Find where the given text appears and provide that cell's center as [X, Y] coordinate. 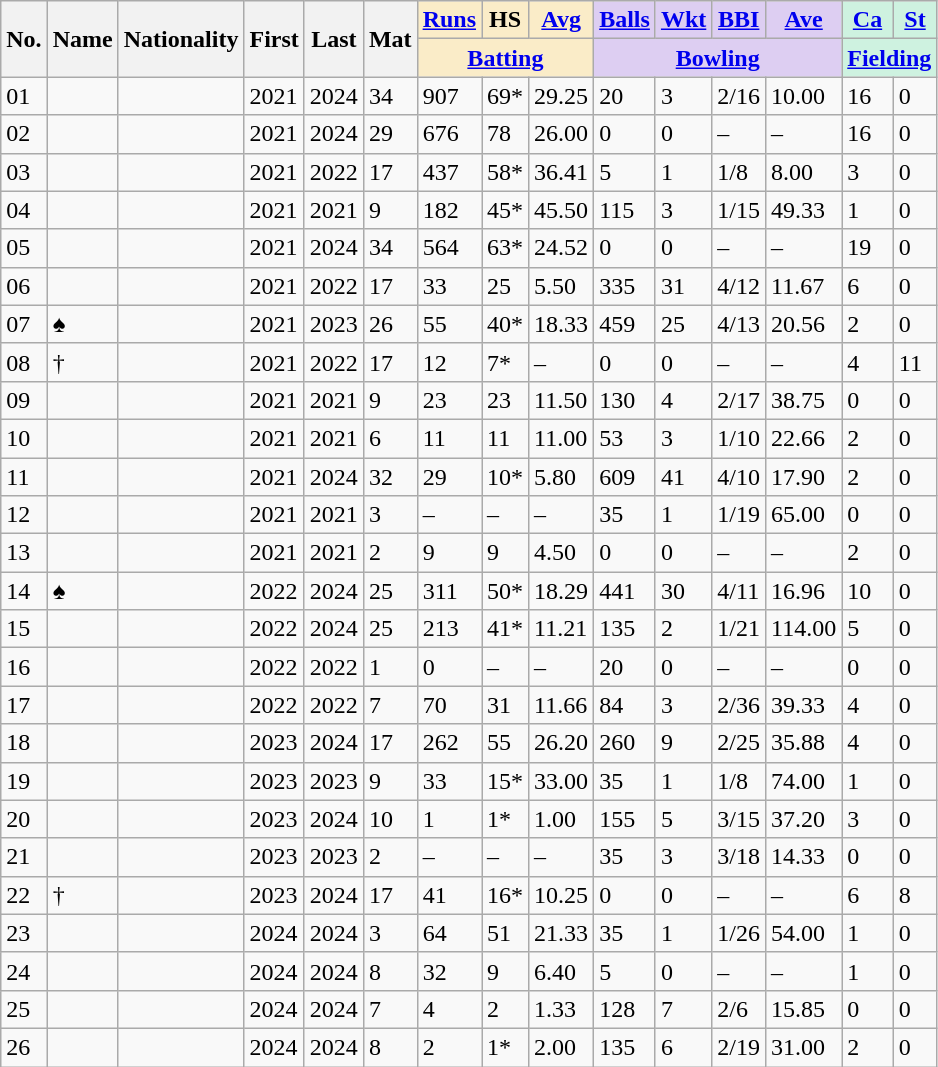
564 [449, 248]
130 [625, 400]
15.85 [804, 1009]
2/19 [739, 1047]
1.00 [562, 819]
16* [506, 895]
84 [625, 705]
14.33 [804, 857]
54.00 [804, 933]
14 [24, 591]
31.00 [804, 1047]
Batting [506, 58]
BBI [739, 20]
11.21 [562, 629]
10.25 [562, 895]
1/15 [739, 210]
30 [683, 591]
41* [506, 629]
Balls [625, 20]
26.20 [562, 743]
First [274, 39]
11.00 [562, 438]
16.96 [804, 591]
18 [24, 743]
1/10 [739, 438]
50* [506, 591]
3/15 [739, 819]
65.00 [804, 515]
15 [24, 629]
155 [625, 819]
459 [625, 324]
2/6 [739, 1009]
07 [24, 324]
2/17 [739, 400]
10.00 [804, 96]
45* [506, 210]
17.90 [804, 477]
7* [506, 362]
Wkt [683, 20]
18.29 [562, 591]
11.66 [562, 705]
36.41 [562, 172]
Last [334, 39]
4/11 [739, 591]
33.00 [562, 781]
24.52 [562, 248]
6.40 [562, 971]
78 [506, 134]
2/36 [739, 705]
115 [625, 210]
06 [24, 286]
03 [24, 172]
2.00 [562, 1047]
335 [625, 286]
3/18 [739, 857]
53 [625, 438]
45.50 [562, 210]
St [915, 20]
Ave [804, 20]
63* [506, 248]
39.33 [804, 705]
4/10 [739, 477]
09 [24, 400]
8.00 [804, 172]
38.75 [804, 400]
4.50 [562, 553]
441 [625, 591]
26.00 [562, 134]
5.50 [562, 286]
1/21 [739, 629]
21.33 [562, 933]
37.20 [804, 819]
04 [24, 210]
2/25 [739, 743]
4/13 [739, 324]
10* [506, 477]
262 [449, 743]
114.00 [804, 629]
1/26 [739, 933]
49.33 [804, 210]
Ca [868, 20]
05 [24, 248]
213 [449, 629]
01 [24, 96]
29.25 [562, 96]
Name [82, 39]
08 [24, 362]
2/16 [739, 96]
Bowling [718, 58]
1/19 [739, 515]
22.66 [804, 438]
74.00 [804, 781]
13 [24, 553]
11.50 [562, 400]
64 [449, 933]
11.67 [804, 286]
609 [625, 477]
22 [24, 895]
Fielding [890, 58]
20.56 [804, 324]
182 [449, 210]
Mat [390, 39]
437 [449, 172]
Runs [449, 20]
1.33 [562, 1009]
40* [506, 324]
15* [506, 781]
18.33 [562, 324]
HS [506, 20]
70 [449, 705]
24 [24, 971]
260 [625, 743]
69* [506, 96]
51 [506, 933]
Avg [562, 20]
907 [449, 96]
02 [24, 134]
5.80 [562, 477]
35.88 [804, 743]
676 [449, 134]
No. [24, 39]
58* [506, 172]
21 [24, 857]
128 [625, 1009]
4/12 [739, 286]
Nationality [181, 39]
311 [449, 591]
